Pinpoint the cell where the given text exists, returning its (x, y) midpoint coordinate. 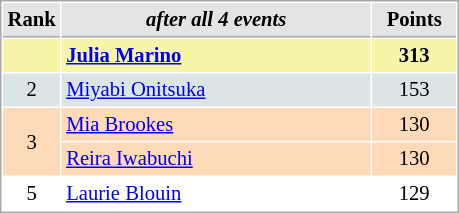
Miyabi Onitsuka (216, 90)
3 (32, 142)
Points (414, 20)
Reira Iwabuchi (216, 158)
153 (414, 90)
5 (32, 194)
129 (414, 194)
Mia Brookes (216, 124)
Rank (32, 20)
2 (32, 90)
Julia Marino (216, 56)
after all 4 events (216, 20)
Laurie Blouin (216, 194)
313 (414, 56)
